For the text-containing cell, return its midpoint in [X, Y] coordinate format. 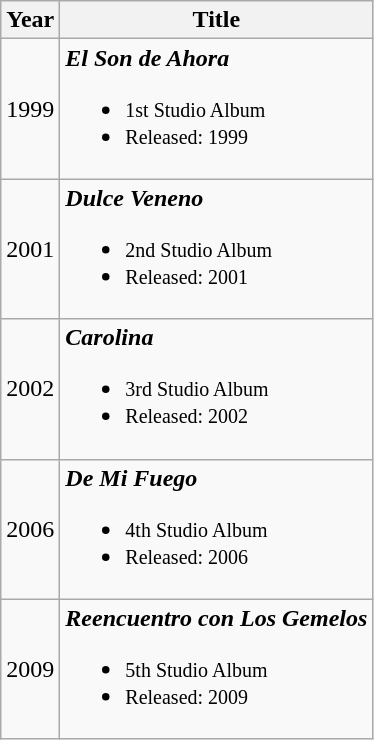
2009 [30, 669]
De Mi Fuego4th Studio AlbumReleased: 2006 [216, 529]
2006 [30, 529]
El Son de Ahora1st Studio AlbumReleased: 1999 [216, 109]
Carolina3rd Studio AlbumReleased: 2002 [216, 389]
Year [30, 20]
1999 [30, 109]
Dulce Veneno2nd Studio AlbumReleased: 2001 [216, 249]
2002 [30, 389]
Title [216, 20]
Reencuentro con Los Gemelos5th Studio AlbumReleased: 2009 [216, 669]
2001 [30, 249]
